From the cell containing the given text, extract its center point as [x, y] coordinate. 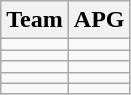
Team [35, 20]
APG [99, 20]
